Return (x, y) of the center of cell containing provided text 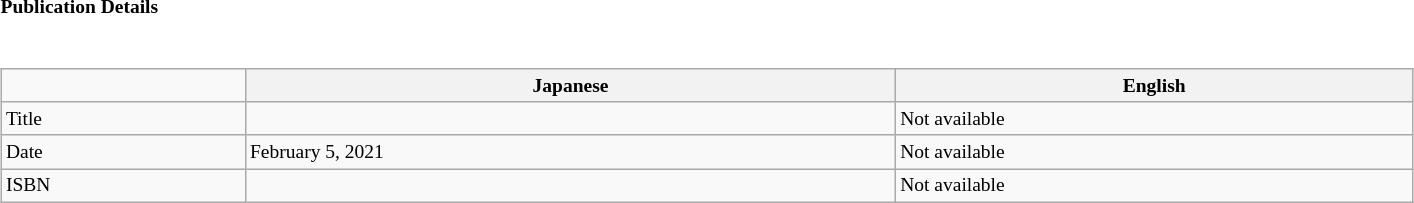
February 5, 2021 (570, 152)
Date (123, 152)
ISBN (123, 186)
Title (123, 118)
Japanese (570, 86)
English (1154, 86)
